Output the (X, Y) coordinate of the center of the cell containing the given text.  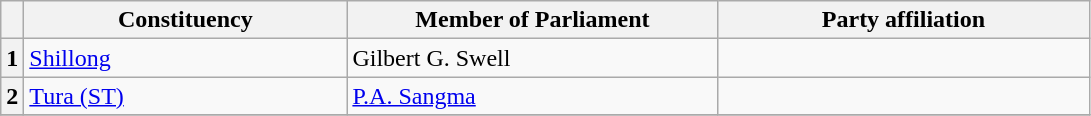
Constituency (186, 20)
Shillong (186, 58)
Tura (ST) (186, 96)
2 (12, 96)
Member of Parliament (532, 20)
P.A. Sangma (532, 96)
1 (12, 58)
Gilbert G. Swell (532, 58)
Party affiliation (904, 20)
